Scan for the cell matching the given text and deliver its (X, Y) coordinate at center. 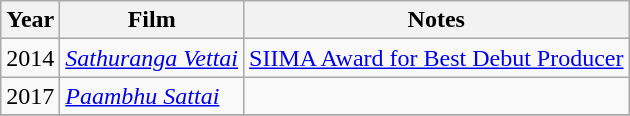
Notes (436, 20)
2017 (30, 96)
2014 (30, 58)
Year (30, 20)
Sathuranga Vettai (152, 58)
SIIMA Award for Best Debut Producer (436, 58)
Film (152, 20)
Paambhu Sattai (152, 96)
